Locate the cell with the specified text and output its [x, y] center coordinate. 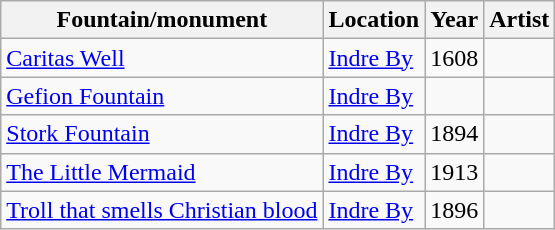
Gefion Fountain [162, 96]
Fountain/monument [162, 20]
Caritas Well [162, 58]
1913 [454, 172]
The Little Mermaid [162, 172]
Troll that smells Christian blood [162, 210]
Year [454, 20]
Stork Fountain [162, 134]
1608 [454, 58]
1896 [454, 210]
Artist [520, 20]
Location [374, 20]
1894 [454, 134]
